Capture the cell that displays the provided text and extract its [x, y] central coordinate. 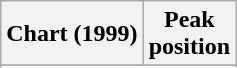
Peakposition [189, 34]
Chart (1999) [72, 34]
